Detect which cell encompasses the target text, then output its (X, Y) center coordinate. 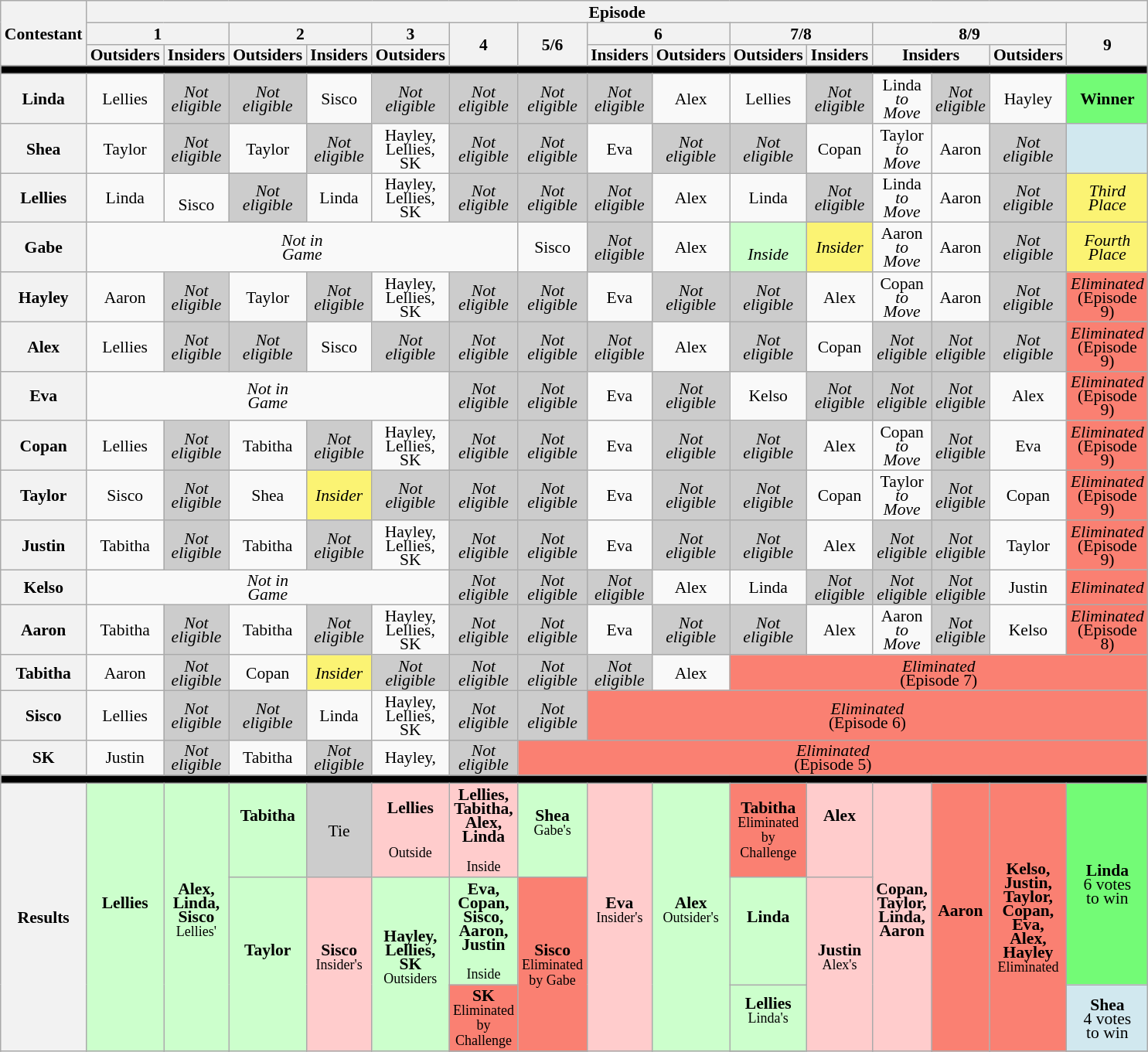
Fourth Place (1107, 247)
AlexOutsider's (691, 918)
3 (410, 33)
9 (1107, 44)
Hayley, (410, 758)
2 (300, 33)
Third Place (1107, 198)
Contestant (43, 33)
Gabe (43, 247)
Eva Insider's (620, 918)
Kelso,Justin,Taylor,Copan,Eva,Alex,HayleyEliminated (1028, 918)
TabithaEliminated byChallenge (768, 830)
Eliminated(Episode 7) (938, 672)
Copan,Taylor,Linda,Aaron (901, 918)
Hayley,Lellies,SKOutsiders (410, 965)
8/9 (969, 33)
Tie (339, 830)
Alex,Linda,SiscoLellies' (196, 918)
LelliesLinda's (768, 1019)
SheaGabe's (552, 830)
Lellies Outside (410, 830)
Lellies,Tabitha,Alex,Linda Inside (484, 830)
Episode (617, 12)
Eva,Copan,Sisco,Aaron,JustinInside (484, 931)
Winner (1107, 99)
1 (158, 33)
SKEliminated byChallenge (484, 1019)
Eliminated(Episode 6) (867, 715)
Sisco Insider's (339, 965)
Linda 6 votesto win (1107, 884)
Inside (768, 247)
SiscoEliminatedby Gabe (552, 965)
SK (43, 758)
6 (659, 33)
4 (484, 44)
7/8 (801, 33)
Eliminated(Episode 8) (1107, 630)
Eliminated (1107, 587)
5/6 (552, 44)
Eliminated(Episode 5) (833, 758)
Shea 4 votesto win (1107, 1019)
Justin Alex's (840, 965)
Results (43, 918)
